Capture the cell that displays the provided text and extract its [x, y] central coordinate. 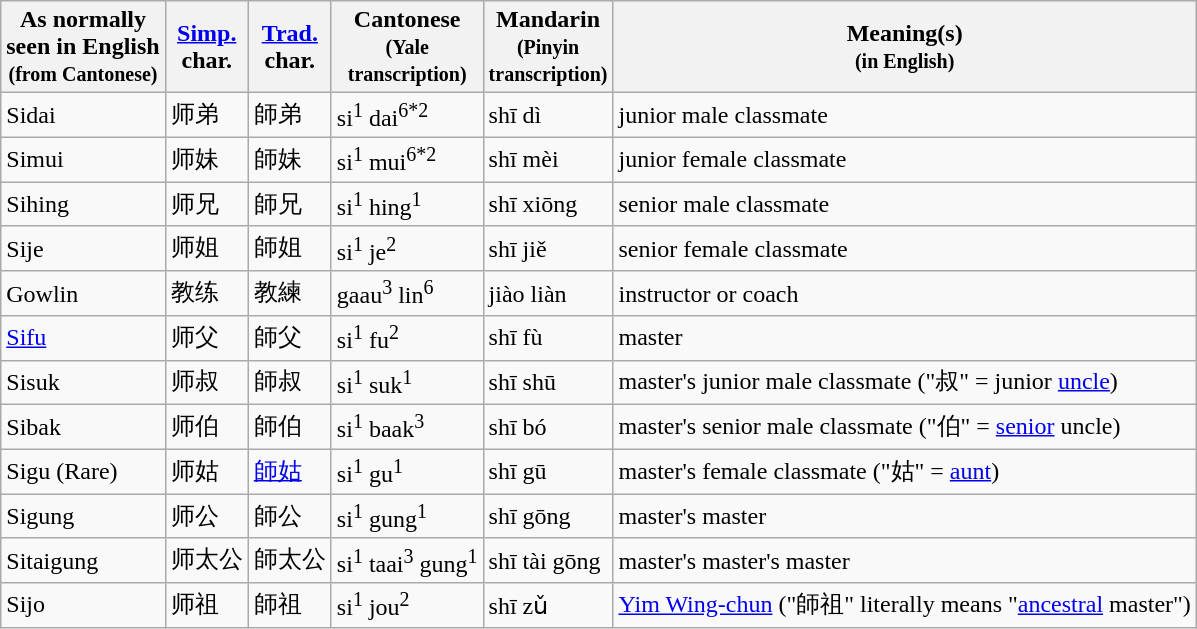
师叔 [206, 382]
master's female classmate ("姑" = aunt) [904, 472]
si1 mui6*2 [407, 160]
master's master [904, 516]
師父 [290, 338]
師兄 [290, 204]
师祖 [206, 606]
Trad.char. [290, 47]
師姐 [290, 248]
shī zǔ [548, 606]
shī tài gōng [548, 560]
shī jiě [548, 248]
Simui [83, 160]
师伯 [206, 428]
gaau3 lin6 [407, 294]
Sidai [83, 116]
Sibak [83, 428]
師祖 [290, 606]
As normallyseen in English(from Cantonese) [83, 47]
师公 [206, 516]
師姑 [290, 472]
师太公 [206, 560]
si1 jou2 [407, 606]
instructor or coach [904, 294]
師太公 [290, 560]
senior female classmate [904, 248]
Sijo [83, 606]
si1 taai3 gung1 [407, 560]
師弟 [290, 116]
师父 [206, 338]
师弟 [206, 116]
師公 [290, 516]
师姑 [206, 472]
shī gū [548, 472]
si1 dai6*2 [407, 116]
si1 gung1 [407, 516]
shī bó [548, 428]
senior male classmate [904, 204]
shī fù [548, 338]
教练 [206, 294]
師叔 [290, 382]
shī mèi [548, 160]
shī gōng [548, 516]
si1 suk1 [407, 382]
Sisuk [83, 382]
Yim Wing-chun ("師祖" literally means "ancestral master") [904, 606]
si1 je2 [407, 248]
Sitaigung [83, 560]
si1 fu2 [407, 338]
shī shū [548, 382]
Gowlin [83, 294]
師妹 [290, 160]
si1 baak3 [407, 428]
master's senior male classmate ("伯" = senior uncle) [904, 428]
master's master's master [904, 560]
master [904, 338]
Mandarin (Pinyintranscription) [548, 47]
shī xiōng [548, 204]
師伯 [290, 428]
Meaning(s) (in English) [904, 47]
jiào liàn [548, 294]
si1 gu1 [407, 472]
Sije [83, 248]
Sifu [83, 338]
shī dì [548, 116]
junior female classmate [904, 160]
师姐 [206, 248]
si1 hing1 [407, 204]
Sigung [83, 516]
Sigu (Rare) [83, 472]
师兄 [206, 204]
junior male classmate [904, 116]
Sihing [83, 204]
Simp.char. [206, 47]
Cantonese (Yaletranscription) [407, 47]
师妹 [206, 160]
教練 [290, 294]
master's junior male classmate ("叔" = junior uncle) [904, 382]
